Scan for the cell matching the given text and deliver its (X, Y) coordinate at center. 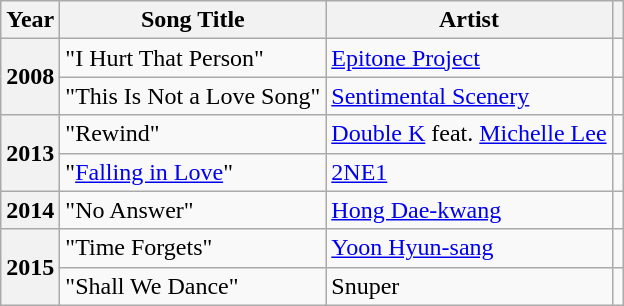
"Falling in Love" (193, 172)
Song Title (193, 20)
2008 (30, 77)
Epitone Project (469, 58)
"Time Forgets" (193, 248)
"Shall We Dance" (193, 286)
2014 (30, 210)
2013 (30, 153)
Artist (469, 20)
Double K feat. Michelle Lee (469, 134)
"I Hurt That Person" (193, 58)
Sentimental Scenery (469, 96)
"This Is Not a Love Song" (193, 96)
"No Answer" (193, 210)
Yoon Hyun-sang (469, 248)
2NE1 (469, 172)
"Rewind" (193, 134)
Hong Dae-kwang (469, 210)
Year (30, 20)
2015 (30, 267)
Snuper (469, 286)
